Determine the [x, y] coordinate at the center of the cell enclosing the given text.  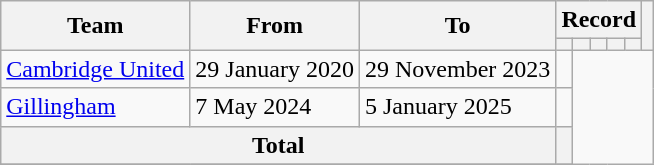
To [457, 26]
Team [96, 26]
29 November 2023 [457, 69]
Record [599, 20]
From [275, 26]
29 January 2020 [275, 69]
Cambridge United [96, 69]
Total [278, 145]
7 May 2024 [275, 107]
Gillingham [96, 107]
5 January 2025 [457, 107]
